From the cell containing the given text, extract its center point as (X, Y) coordinate. 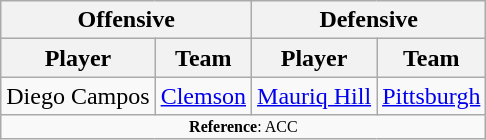
Defensive (369, 20)
Offensive (126, 20)
Clemson (203, 96)
Diego Campos (78, 96)
Pittsburgh (432, 96)
Mauriq Hill (314, 96)
Reference: ACC (244, 127)
